Detect which cell encompasses the target text, then output its [x, y] center coordinate. 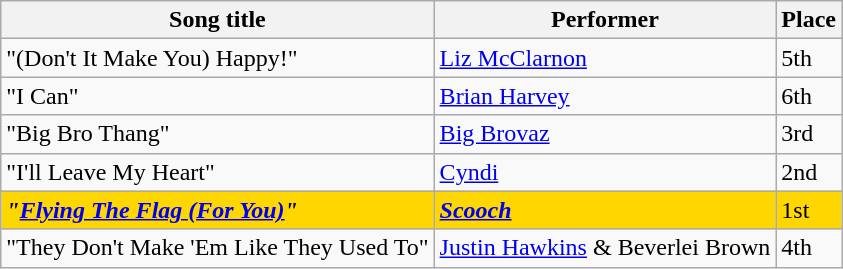
Cyndi [605, 172]
1st [809, 210]
"Big Bro Thang" [218, 134]
"I Can" [218, 96]
"They Don't Make 'Em Like They Used To" [218, 248]
Justin Hawkins & Beverlei Brown [605, 248]
Brian Harvey [605, 96]
Big Brovaz [605, 134]
6th [809, 96]
"(Don't It Make You) Happy!" [218, 58]
2nd [809, 172]
Performer [605, 20]
"Flying The Flag (For You)" [218, 210]
Place [809, 20]
3rd [809, 134]
4th [809, 248]
Scooch [605, 210]
Song title [218, 20]
5th [809, 58]
"I'll Leave My Heart" [218, 172]
Liz McClarnon [605, 58]
